Pinpoint the cell where the given text exists, returning its (X, Y) midpoint coordinate. 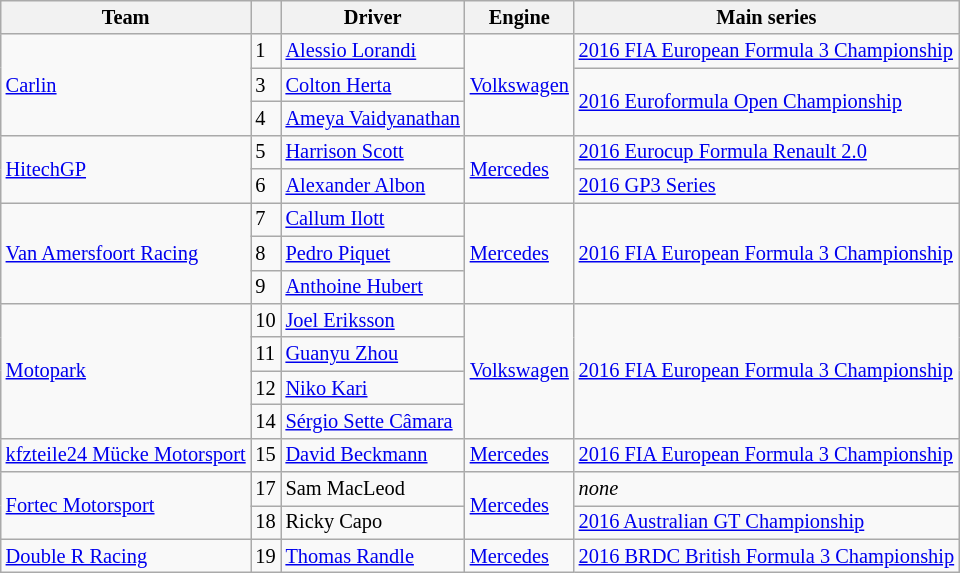
3 (266, 85)
4 (266, 118)
Driver (373, 17)
9 (266, 287)
Engine (520, 17)
Double R Racing (126, 556)
10 (266, 320)
Alessio Lorandi (373, 51)
Van Amersfoort Racing (126, 252)
19 (266, 556)
7 (266, 219)
Sérgio Sette Câmara (373, 421)
kfzteile24 Mücke Motorsport (126, 455)
Fortec Motorsport (126, 506)
5 (266, 152)
David Beckmann (373, 455)
Team (126, 17)
Pedro Piquet (373, 253)
Niko Kari (373, 388)
14 (266, 421)
Sam MacLeod (373, 489)
HitechGP (126, 168)
Guanyu Zhou (373, 354)
1 (266, 51)
Motopark (126, 370)
Joel Eriksson (373, 320)
none (766, 489)
2016 GP3 Series (766, 186)
11 (266, 354)
8 (266, 253)
17 (266, 489)
Harrison Scott (373, 152)
2016 Australian GT Championship (766, 522)
Thomas Randle (373, 556)
Callum Ilott (373, 219)
Ricky Capo (373, 522)
2016 Euroformula Open Championship (766, 102)
12 (266, 388)
2016 Eurocup Formula Renault 2.0 (766, 152)
Carlin (126, 84)
Main series (766, 17)
2016 BRDC British Formula 3 Championship (766, 556)
18 (266, 522)
Anthoine Hubert (373, 287)
Colton Herta (373, 85)
Ameya Vaidyanathan (373, 118)
6 (266, 186)
15 (266, 455)
Alexander Albon (373, 186)
